Determine the (x, y) coordinate at the center of the cell enclosing the given text.  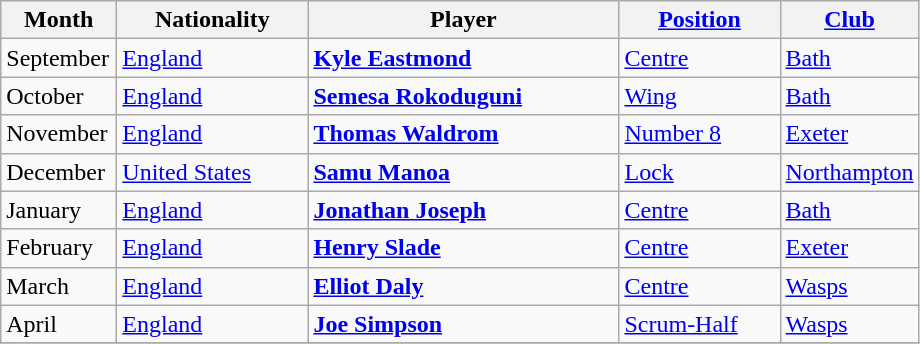
Northampton (850, 172)
Kyle Eastmond (464, 58)
March (59, 286)
April (59, 324)
Lock (700, 172)
February (59, 248)
Semesa Rokoduguni (464, 96)
Scrum-Half (700, 324)
United States (212, 172)
Henry Slade (464, 248)
Number 8 (700, 134)
Elliot Daly (464, 286)
Jonathan Joseph (464, 210)
Joe Simpson (464, 324)
Month (59, 20)
Wing (700, 96)
Thomas Waldrom (464, 134)
Samu Manoa (464, 172)
September (59, 58)
November (59, 134)
October (59, 96)
January (59, 210)
Position (700, 20)
December (59, 172)
Player (464, 20)
Club (850, 20)
Nationality (212, 20)
